Provide the (x, y) coordinate of the cell's center where the given text is located.  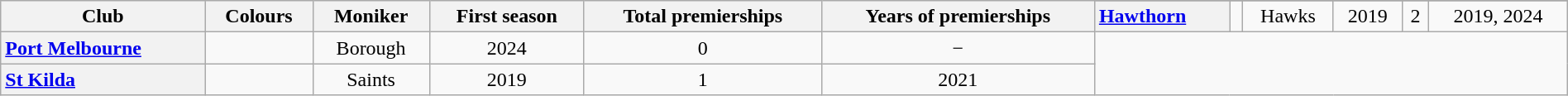
Moniker (370, 17)
Years of premierships (958, 17)
0 (703, 48)
Saints (370, 79)
First season (506, 17)
− (958, 48)
Port Melbourne (103, 48)
Total premierships (703, 17)
1 (703, 79)
Hawthorn (1162, 17)
2019, 2024 (1499, 17)
Hawks (1288, 17)
Borough (370, 48)
Club (103, 17)
2 (1415, 17)
2024 (506, 48)
Colours (259, 17)
2021 (958, 79)
St Kilda (103, 79)
